Identify which cell holds the provided text, then report its [X, Y] central coordinate. 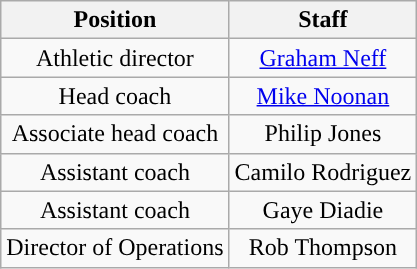
Staff [323, 20]
Director of Operations [115, 248]
Rob Thompson [323, 248]
Camilo Rodriguez [323, 172]
Athletic director [115, 58]
Mike Noonan [323, 96]
Head coach [115, 96]
Philip Jones [323, 134]
Gaye Diadie [323, 210]
Associate head coach [115, 134]
Graham Neff [323, 58]
Position [115, 20]
